For the text-containing cell, return its midpoint in (x, y) coordinate format. 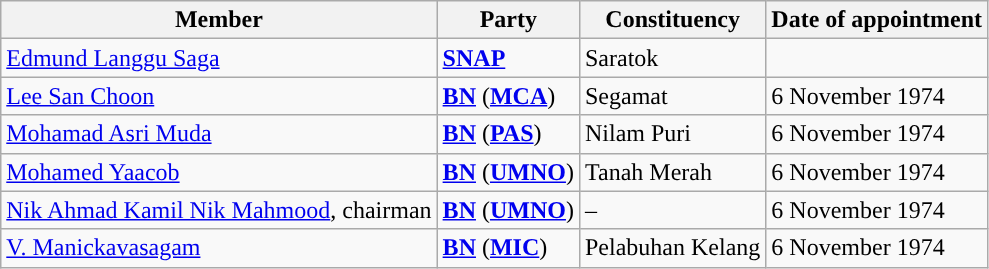
SNAP (508, 58)
Pelabuhan Kelang (672, 248)
Tanah Merah (672, 172)
Segamat (672, 96)
BN (MIC) (508, 248)
Member (219, 20)
Mohamed Yaacob (219, 172)
Date of appointment (877, 20)
– (672, 210)
Edmund Langgu Saga (219, 58)
Constituency (672, 20)
Nik Ahmad Kamil Nik Mahmood, chairman (219, 210)
BN (MCA) (508, 96)
BN (PAS) (508, 134)
Lee San Choon (219, 96)
Mohamad Asri Muda (219, 134)
Party (508, 20)
Saratok (672, 58)
Nilam Puri (672, 134)
V. Manickavasagam (219, 248)
